Find where the given text appears and provide that cell's center as [X, Y] coordinate. 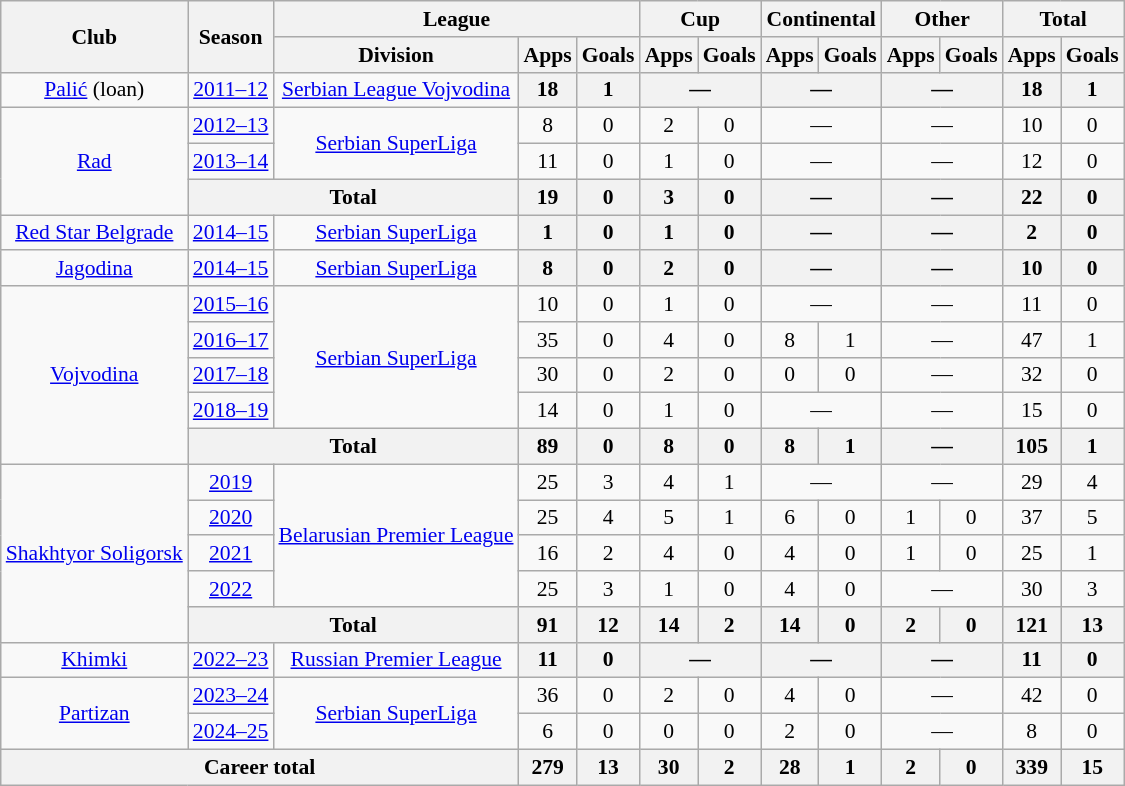
22 [1032, 197]
Vojvodina [94, 375]
2021 [231, 554]
Career total [260, 767]
Russian Premier League [396, 660]
2017–18 [231, 375]
29 [1032, 482]
Red Star Belgrade [94, 233]
339 [1032, 767]
32 [1032, 375]
35 [548, 340]
36 [548, 696]
League [456, 19]
Division [396, 55]
2011–12 [231, 90]
42 [1032, 696]
Serbian League Vojvodina [396, 90]
2020 [231, 518]
279 [548, 767]
91 [548, 625]
Rad [94, 162]
2022–23 [231, 660]
28 [790, 767]
Partizan [94, 714]
Club [94, 36]
Jagodina [94, 269]
105 [1032, 447]
121 [1032, 625]
2015–16 [231, 304]
Khimki [94, 660]
16 [548, 554]
2024–25 [231, 732]
19 [548, 197]
Belarusian Premier League [396, 535]
37 [1032, 518]
2019 [231, 482]
2018–19 [231, 411]
Palić (loan) [94, 90]
47 [1032, 340]
89 [548, 447]
2022 [231, 589]
Shakhtyor Soligorsk [94, 553]
Other [942, 19]
Cup [700, 19]
2016–17 [231, 340]
Continental [822, 19]
2023–24 [231, 696]
Season [231, 36]
2013–14 [231, 162]
2012–13 [231, 126]
